Capture the cell that displays the provided text and extract its [X, Y] central coordinate. 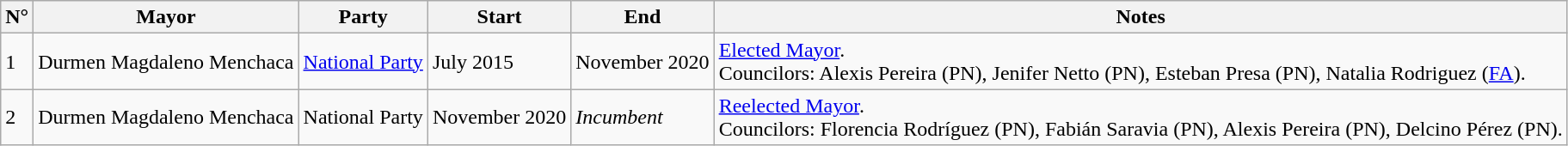
1 [17, 62]
Start [499, 17]
Party [363, 17]
Notes [1141, 17]
2 [17, 117]
Reelected Mayor.Councilors: Florencia Rodríguez (PN), Fabián Saravia (PN), Alexis Pereira (PN), Delcino Pérez (PN). [1141, 117]
End [643, 17]
Elected Mayor.Councilors: Alexis Pereira (PN), Jenifer Netto (PN), Esteban Presa (PN), Natalia Rodriguez (FA). [1141, 62]
July 2015 [499, 62]
Mayor [166, 17]
N° [17, 17]
Incumbent [643, 117]
